Capture the cell that displays the provided text and extract its [x, y] central coordinate. 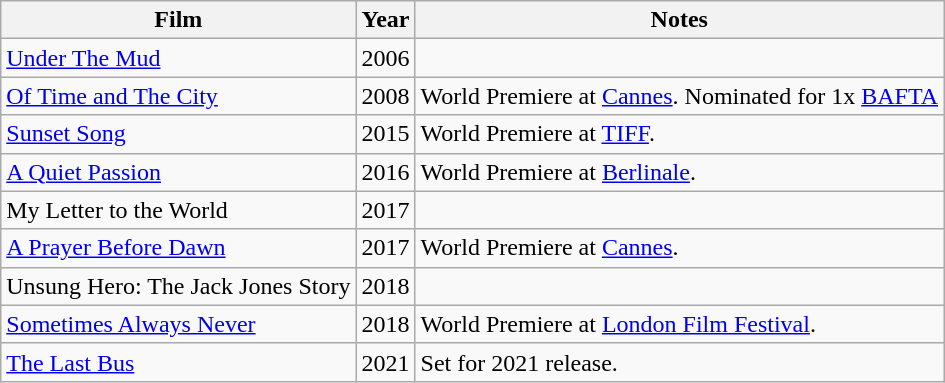
2021 [386, 362]
Set for 2021 release. [679, 362]
World Premiere at London Film Festival. [679, 324]
2016 [386, 172]
Year [386, 20]
2015 [386, 134]
Sunset Song [178, 134]
World Premiere at Berlinale. [679, 172]
Under The Mud [178, 58]
My Letter to the World [178, 210]
The Last Bus [178, 362]
World Premiere at Cannes. Nominated for 1x BAFTA [679, 96]
2008 [386, 96]
Notes [679, 20]
A Prayer Before Dawn [178, 248]
Of Time and The City [178, 96]
Sometimes Always Never [178, 324]
Film [178, 20]
A Quiet Passion [178, 172]
World Premiere at TIFF. [679, 134]
Unsung Hero: The Jack Jones Story [178, 286]
2006 [386, 58]
World Premiere at Cannes. [679, 248]
